Scan for the cell matching the given text and deliver its (x, y) coordinate at center. 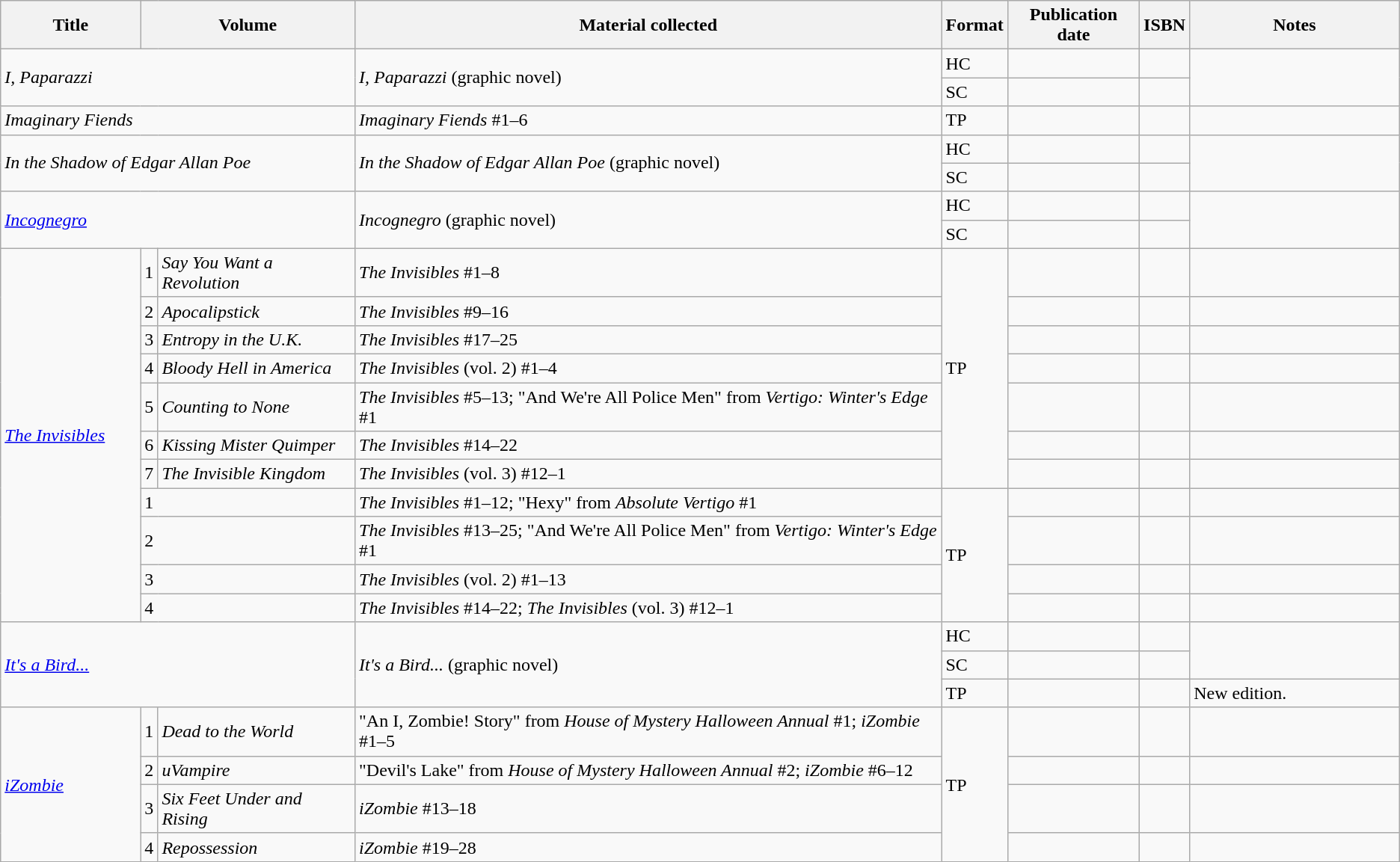
Imaginary Fiends (178, 120)
6 (150, 446)
In the Shadow of Edgar Allan Poe (178, 163)
Incognegro (graphic novel) (648, 220)
5 (150, 407)
The Invisibles #1–12; "Hexy" from Absolute Vertigo #1 (648, 502)
Volume (248, 25)
Notes (1295, 25)
iZombie #13–18 (648, 809)
The Invisibles (vol. 2) #1–4 (648, 368)
uVampire (257, 770)
iZombie #19–28 (648, 847)
The Invisibles #1–8 (648, 272)
7 (150, 474)
Material collected (648, 25)
ISBN (1165, 25)
The Invisibles #17–25 (648, 339)
Format (974, 25)
The Invisibles #5–13; "And We're All Police Men" from Vertigo: Winter's Edge #1 (648, 407)
Repossession (257, 847)
Dead to the World (257, 731)
Kissing Mister Quimper (257, 446)
It's a Bird... (178, 665)
The Invisibles (70, 435)
Apocalipstick (257, 311)
Bloody Hell in America (257, 368)
Publication date (1073, 25)
Six Feet Under and Rising (257, 809)
"An I, Zombie! Story" from House of Mystery Halloween Annual #1; iZombie #1–5 (648, 731)
Incognegro (178, 220)
New edition. (1295, 693)
Imaginary Fiends #1–6 (648, 120)
The Invisibles #14–22 (648, 446)
I, Paparazzi (graphic novel) (648, 78)
I, Paparazzi (178, 78)
The Invisibles (vol. 2) #1–13 (648, 579)
Entropy in the U.K. (257, 339)
The Invisibles (vol. 3) #12–1 (648, 474)
It's a Bird... (graphic novel) (648, 665)
Say You Want a Revolution (257, 272)
iZombie (70, 784)
The Invisibles #14–22; The Invisibles (vol. 3) #12–1 (648, 608)
"Devil's Lake" from House of Mystery Halloween Annual #2; iZombie #6–12 (648, 770)
The Invisible Kingdom (257, 474)
In the Shadow of Edgar Allan Poe (graphic novel) (648, 163)
Title (70, 25)
The Invisibles #9–16 (648, 311)
Counting to None (257, 407)
The Invisibles #13–25; "And We're All Police Men" from Vertigo: Winter's Edge #1 (648, 541)
